Output the [x, y] coordinate of the center of the cell containing the given text.  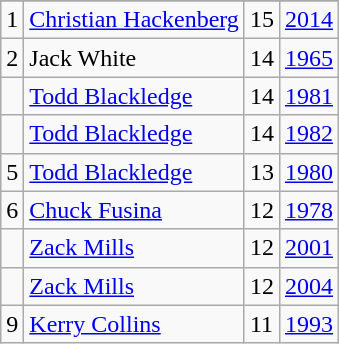
11 [262, 324]
15 [262, 20]
1993 [308, 324]
1 [12, 20]
Kerry Collins [134, 324]
2 [12, 58]
Chuck Fusina [134, 210]
2004 [308, 286]
2001 [308, 248]
9 [12, 324]
6 [12, 210]
Jack White [134, 58]
1981 [308, 96]
2014 [308, 20]
1982 [308, 134]
1965 [308, 58]
1978 [308, 210]
5 [12, 172]
13 [262, 172]
1980 [308, 172]
Christian Hackenberg [134, 20]
